Provide the [X, Y] coordinate of the cell's center where the given text is located.  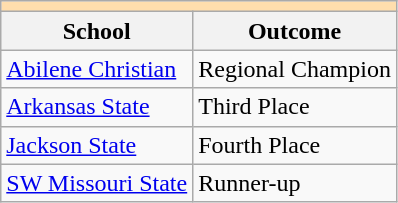
Runner-up [295, 183]
Arkansas State [97, 107]
Outcome [295, 31]
SW Missouri State [97, 183]
Fourth Place [295, 145]
Regional Champion [295, 69]
Jackson State [97, 145]
Third Place [295, 107]
School [97, 31]
Abilene Christian [97, 69]
